From the cell containing the given text, extract its center point as [x, y] coordinate. 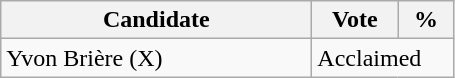
Acclaimed [383, 58]
% [426, 20]
Candidate [156, 20]
Yvon Brière (X) [156, 58]
Vote [355, 20]
